Determine the [x, y] coordinate at the center of the cell enclosing the given text.  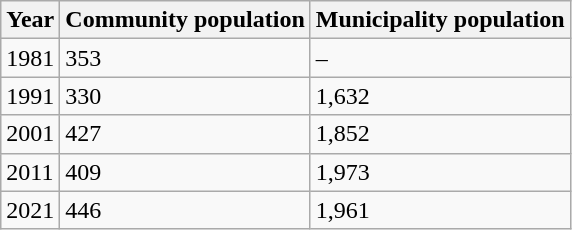
1,961 [440, 210]
1981 [30, 58]
409 [185, 172]
2021 [30, 210]
1,632 [440, 96]
446 [185, 210]
353 [185, 58]
427 [185, 134]
Community population [185, 20]
2001 [30, 134]
– [440, 58]
330 [185, 96]
1991 [30, 96]
Municipality population [440, 20]
1,852 [440, 134]
1,973 [440, 172]
2011 [30, 172]
Year [30, 20]
